Search for the cell housing the specified text and yield its [X, Y] center coordinate. 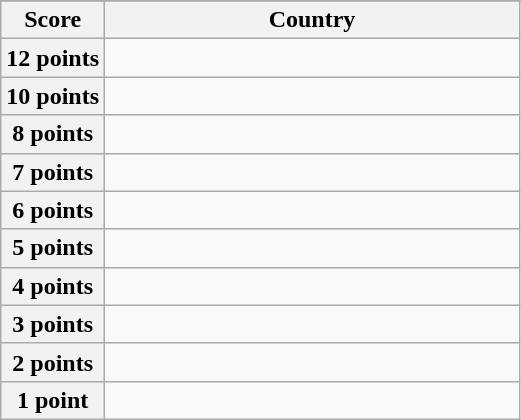
Country [312, 20]
2 points [53, 362]
3 points [53, 324]
1 point [53, 400]
10 points [53, 96]
4 points [53, 286]
12 points [53, 58]
7 points [53, 172]
Score [53, 20]
6 points [53, 210]
5 points [53, 248]
8 points [53, 134]
